Detect which cell encompasses the target text, then output its (x, y) center coordinate. 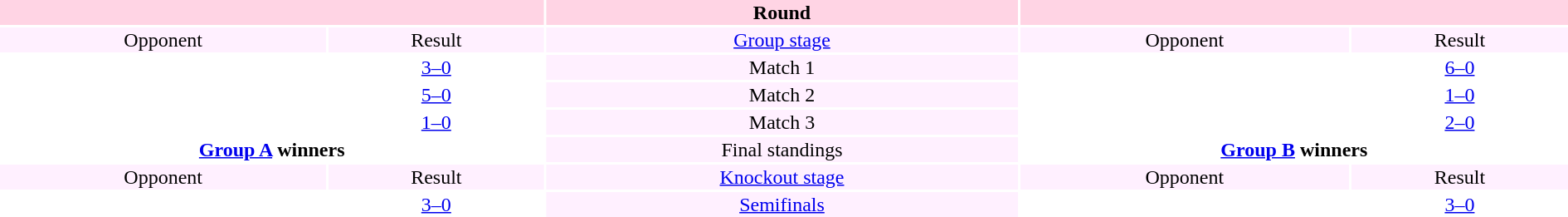
Match 1 (782, 67)
5–0 (436, 95)
Group A winners (272, 150)
2–0 (1460, 122)
Knockout stage (782, 177)
6–0 (1460, 67)
Match 3 (782, 122)
Final standings (782, 150)
Semifinals (782, 205)
Group stage (782, 40)
Match 2 (782, 95)
Group B winners (1294, 150)
Round (782, 12)
